Extract the (X, Y) coordinate from the center of the cell holding the provided text.  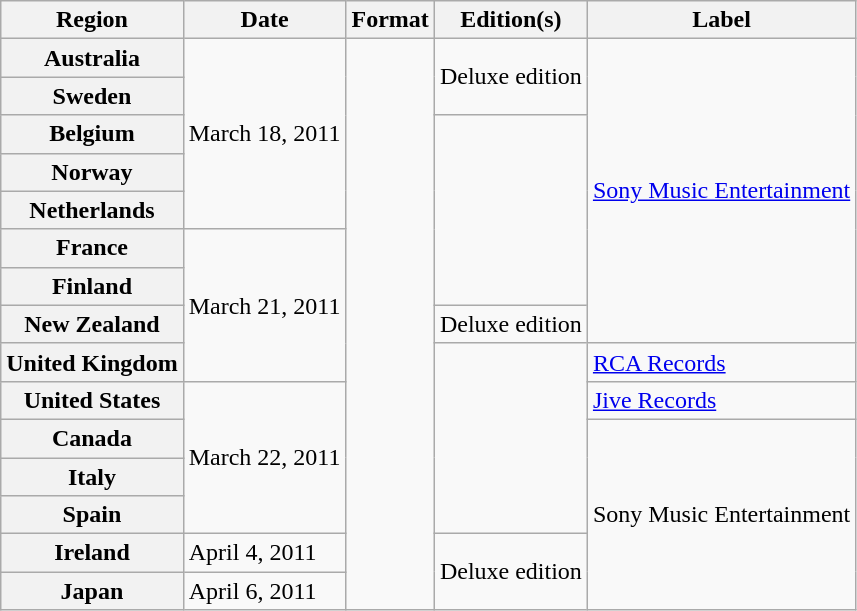
Finland (92, 286)
Australia (92, 58)
Format (390, 20)
Belgium (92, 134)
United States (92, 400)
April 4, 2011 (264, 553)
France (92, 248)
April 6, 2011 (264, 591)
Sweden (92, 96)
Label (721, 20)
Norway (92, 172)
March 22, 2011 (264, 457)
Italy (92, 477)
Canada (92, 438)
March 21, 2011 (264, 305)
Ireland (92, 553)
Netherlands (92, 210)
Spain (92, 515)
RCA Records (721, 362)
Date (264, 20)
New Zealand (92, 324)
Edition(s) (510, 20)
Japan (92, 591)
March 18, 2011 (264, 134)
Jive Records (721, 400)
United Kingdom (92, 362)
Region (92, 20)
